For the text-containing cell, return its midpoint in (X, Y) coordinate format. 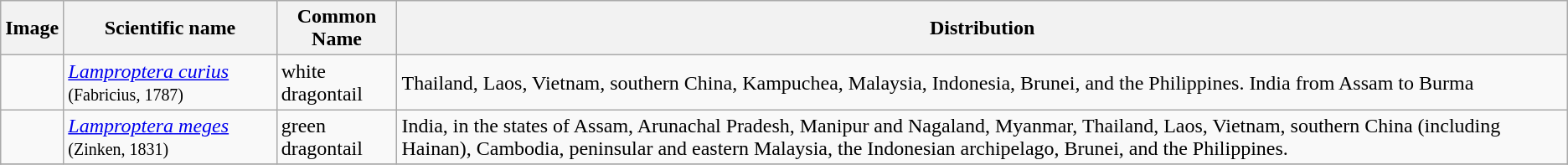
Scientific name (170, 28)
Image (32, 28)
Lamproptera meges (Zinken, 1831) (170, 137)
Lamproptera curius (Fabricius, 1787) (170, 82)
green dragontail (337, 137)
Distribution (982, 28)
Thailand, Laos, Vietnam, southern China, Kampuchea, Malaysia, Indonesia, Brunei, and the Philippines. India from Assam to Burma (982, 82)
white dragontail (337, 82)
Common Name (337, 28)
